Find where the given text appears and provide that cell's center as (x, y) coordinate. 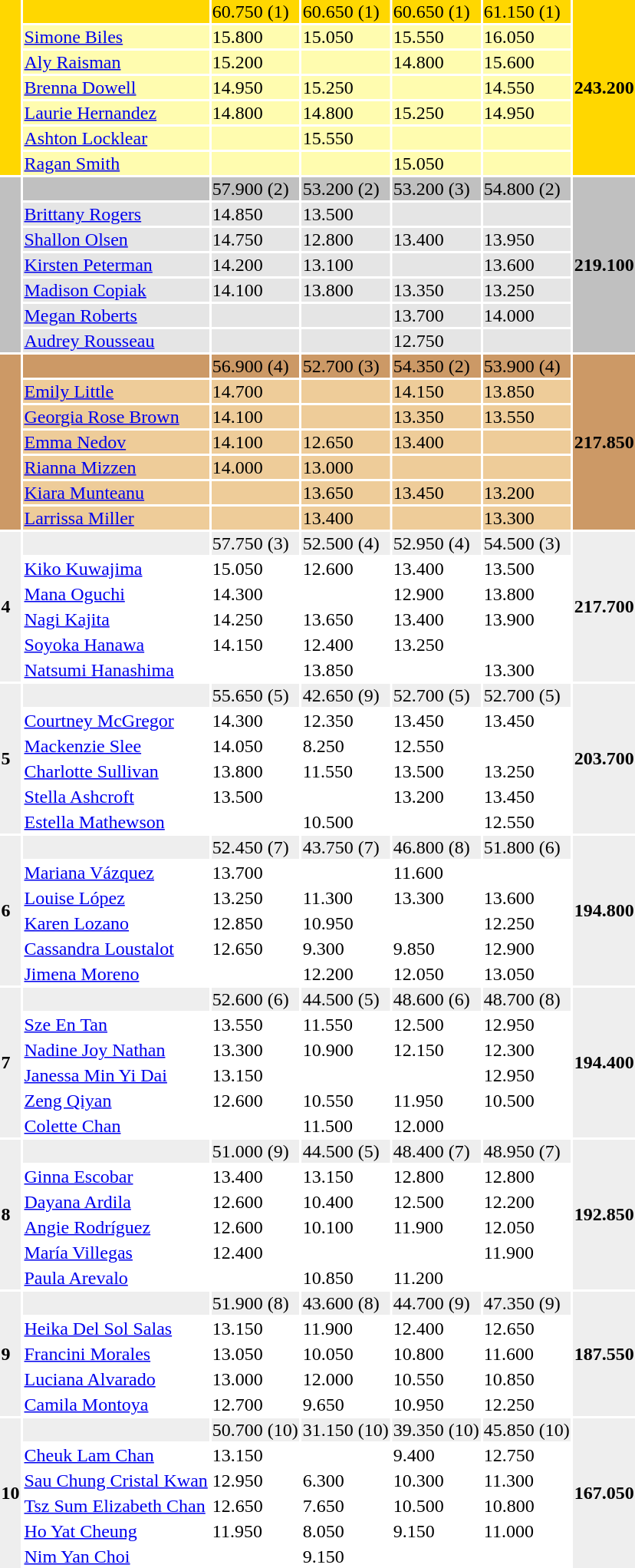
14.200 (255, 265)
203.700 (604, 758)
10.050 (345, 1354)
217.700 (604, 606)
14.700 (255, 391)
Kiko Kuwajima (116, 569)
Charlotte Sullivan (116, 771)
Soyoka Hanawa (116, 645)
9.850 (436, 949)
Nadine Joy Nathan (116, 1050)
12.300 (526, 1050)
51.000 (9) (255, 1151)
50.700 (10) (255, 1430)
53.200 (2) (345, 189)
48.950 (7) (526, 1151)
Brittany Rogers (116, 214)
Janessa Min Yi Dai (116, 1075)
6 (11, 910)
15.600 (526, 62)
14.050 (255, 746)
5 (11, 758)
Brenna Dowell (116, 87)
Ragan Smith (116, 163)
Francini Morales (116, 1354)
8.050 (345, 1531)
4 (11, 606)
12.350 (345, 721)
7 (11, 1062)
María Villegas (116, 1253)
Mackenzie Slee (116, 746)
53.200 (3) (436, 189)
60.750 (1) (255, 12)
52.700 (3) (345, 366)
167.050 (604, 1494)
Ho Yat Cheung (116, 1531)
56.900 (4) (255, 366)
13.100 (345, 265)
54.800 (2) (526, 189)
11.500 (345, 1126)
Larrissa Miller (116, 518)
Sau Chung Cristal Kwan (116, 1481)
14.750 (255, 239)
9.300 (345, 949)
194.800 (604, 910)
Tsz Sum Elizabeth Chan (116, 1506)
61.150 (1) (526, 12)
Courtney McGregor (116, 721)
Emma Nedov (116, 442)
Sze En Tan (116, 1025)
Aly Raisman (116, 62)
12.150 (436, 1050)
15.200 (255, 62)
Angie Rodríguez (116, 1227)
Karen Lozano (116, 923)
Megan Roberts (116, 315)
8 (11, 1214)
Emily Little (116, 391)
14.850 (255, 214)
187.550 (604, 1354)
52.600 (6) (255, 999)
16.050 (526, 37)
10.900 (345, 1050)
46.800 (8) (436, 847)
219.100 (604, 265)
Kirsten Peterman (116, 265)
9 (11, 1354)
52.500 (4) (345, 543)
Louise López (116, 898)
Colette Chan (116, 1126)
13.950 (526, 239)
44.700 (9) (436, 1303)
54.500 (3) (526, 543)
51.800 (6) (526, 847)
51.900 (8) (255, 1303)
Audrey Rousseau (116, 341)
Nagi Kajita (116, 619)
217.850 (604, 442)
Estella Mathewson (116, 822)
Zeng Qiyan (116, 1101)
8.250 (345, 746)
52.450 (7) (255, 847)
14.550 (526, 87)
47.350 (9) (526, 1303)
Luciana Alvarado (116, 1379)
Cassandra Loustalot (116, 949)
10 (11, 1494)
10.400 (345, 1202)
45.850 (10) (526, 1430)
48.400 (7) (436, 1151)
192.850 (604, 1214)
9.400 (436, 1455)
57.750 (3) (255, 543)
6.300 (345, 1481)
Paula Arevalo (116, 1278)
Mariana Vázquez (116, 873)
11.200 (436, 1278)
9.650 (345, 1405)
43.600 (8) (345, 1303)
Kiara Munteanu (116, 493)
Ginna Escobar (116, 1177)
Heika Del Sol Salas (116, 1329)
Camila Montoya (116, 1405)
10.100 (345, 1227)
Simone Biles (116, 37)
54.350 (2) (436, 366)
12.850 (255, 923)
Laurie Hernandez (116, 113)
14.250 (255, 619)
Dayana Ardila (116, 1202)
Nim Yan Choi (116, 1556)
43.750 (7) (345, 847)
Natsumi Hanashima (116, 670)
Rianna Mizzen (116, 467)
52.950 (4) (436, 543)
Jimena Moreno (116, 974)
Mana Oguchi (116, 594)
48.600 (6) (436, 999)
48.700 (8) (526, 999)
53.900 (4) (526, 366)
55.650 (5) (255, 695)
7.650 (345, 1506)
13.900 (526, 619)
31.150 (10) (345, 1430)
Stella Ashcroft (116, 797)
Madison Copiak (116, 290)
Cheuk Lam Chan (116, 1455)
42.650 (9) (345, 695)
39.350 (10) (436, 1430)
10.300 (436, 1481)
15.800 (255, 37)
11.000 (526, 1531)
Shallon Olsen (116, 239)
57.900 (2) (255, 189)
Georgia Rose Brown (116, 417)
243.200 (604, 87)
12.700 (255, 1405)
Ashton Locklear (116, 138)
194.400 (604, 1062)
